Identify which cell holds the provided text, then report its [X, Y] central coordinate. 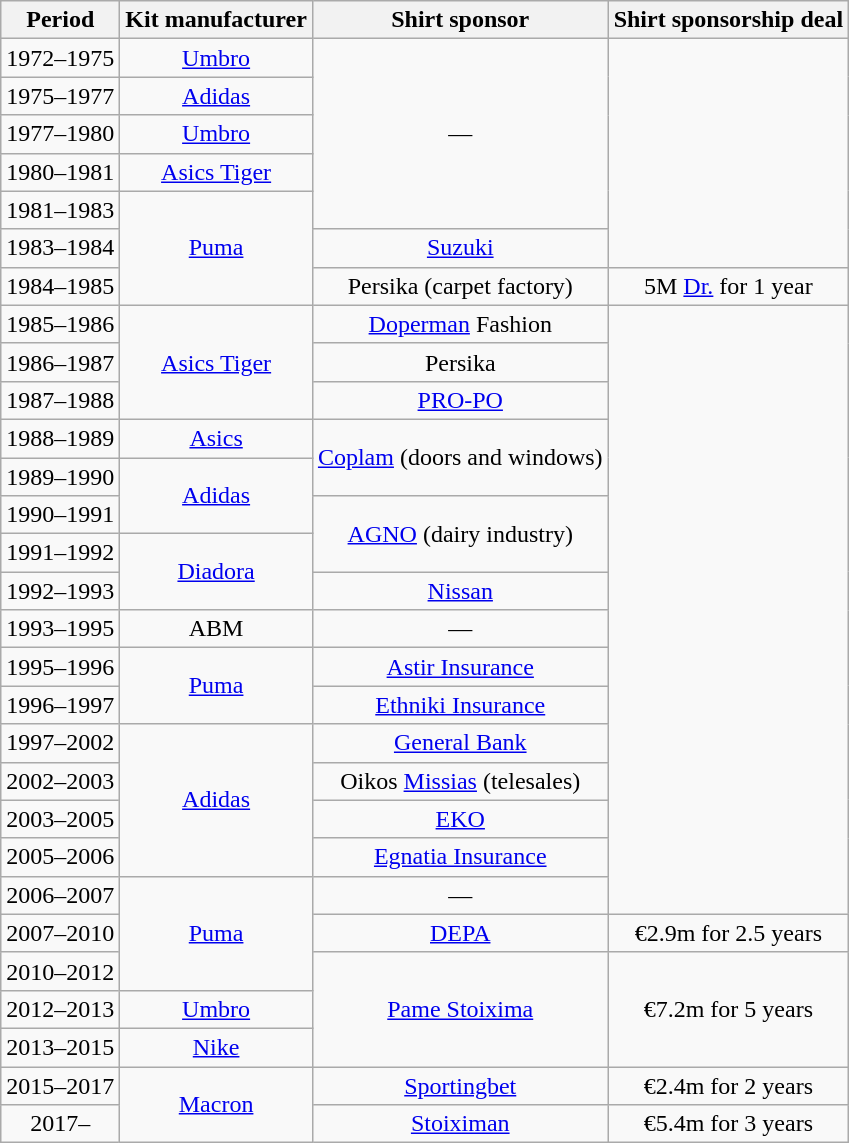
Asics [216, 438]
Macron [216, 1104]
2006–2007 [60, 895]
2002–2003 [60, 781]
1975–1977 [60, 96]
1986–1987 [60, 362]
€7.2m for 5 years [728, 1009]
Persika [460, 362]
2003–2005 [60, 819]
1977–1980 [60, 134]
Period [60, 20]
1985–1986 [60, 324]
2010–2012 [60, 971]
Shirt sponsorship deal [728, 20]
Shirt sponsor [460, 20]
ABM [216, 629]
1988–1989 [60, 438]
1980–1981 [60, 172]
1993–1995 [60, 629]
1984–1985 [60, 286]
EKO [460, 819]
Nike [216, 1047]
€2.9m for 2.5 years [728, 933]
1987–1988 [60, 400]
Astir Insurance [460, 667]
Kit manufacturer [216, 20]
1997–2002 [60, 743]
PRO-PO [460, 400]
2012–2013 [60, 1009]
€2.4m for 2 years [728, 1085]
1995–1996 [60, 667]
2017– [60, 1124]
1990–1991 [60, 515]
2007–2010 [60, 933]
Sportingbet [460, 1085]
Ethniki Insurance [460, 705]
1981–1983 [60, 210]
Stoiximan [460, 1124]
DEPA [460, 933]
Coplam (doors and windows) [460, 457]
1989–1990 [60, 477]
1996–1997 [60, 705]
Nissan [460, 591]
Pame Stoixima [460, 1009]
5M Dr. for 1 year [728, 286]
Suzuki [460, 248]
2013–2015 [60, 1047]
General Bank [460, 743]
1972–1975 [60, 58]
Doperman Fashion [460, 324]
2005–2006 [60, 857]
€5.4m for 3 years [728, 1124]
Egnatia Insurance [460, 857]
1992–1993 [60, 591]
AGNO (dairy industry) [460, 534]
1983–1984 [60, 248]
1991–1992 [60, 553]
Persika (carpet factory) [460, 286]
2015–2017 [60, 1085]
Diadora [216, 572]
Oikos Missias (telesales) [460, 781]
